Search for the cell housing the specified text and yield its [x, y] center coordinate. 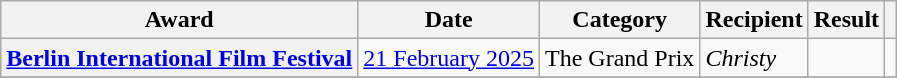
Result [846, 20]
Award [180, 20]
Category [620, 20]
21 February 2025 [449, 58]
Christy [754, 58]
Berlin International Film Festival [180, 58]
The Grand Prix [620, 58]
Recipient [754, 20]
Date [449, 20]
